Output the [x, y] coordinate of the center of the cell containing the given text.  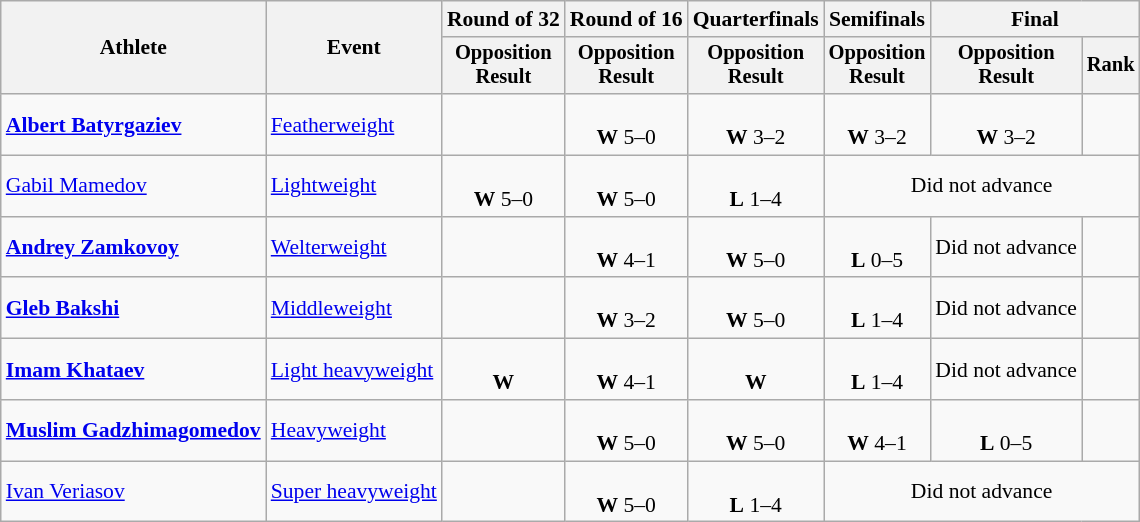
Round of 32 [504, 19]
Round of 16 [626, 19]
Heavyweight [354, 430]
Ivan Veriasov [134, 492]
Middleweight [354, 308]
Featherweight [354, 124]
Muslim Gadzhimagomedov [134, 430]
Albert Batyrgaziev [134, 124]
Rank [1111, 66]
Andrey Zamkovoy [134, 248]
Final [1034, 19]
Lightweight [354, 186]
Gleb Bakshi [134, 308]
Imam Khataev [134, 370]
Light heavyweight [354, 370]
Super heavyweight [354, 492]
Athlete [134, 48]
Semifinals [878, 19]
Welterweight [354, 248]
Gabil Mamedov [134, 186]
Quarterfinals [756, 19]
Event [354, 48]
